Output the [X, Y] coordinate of the center of the cell containing the given text.  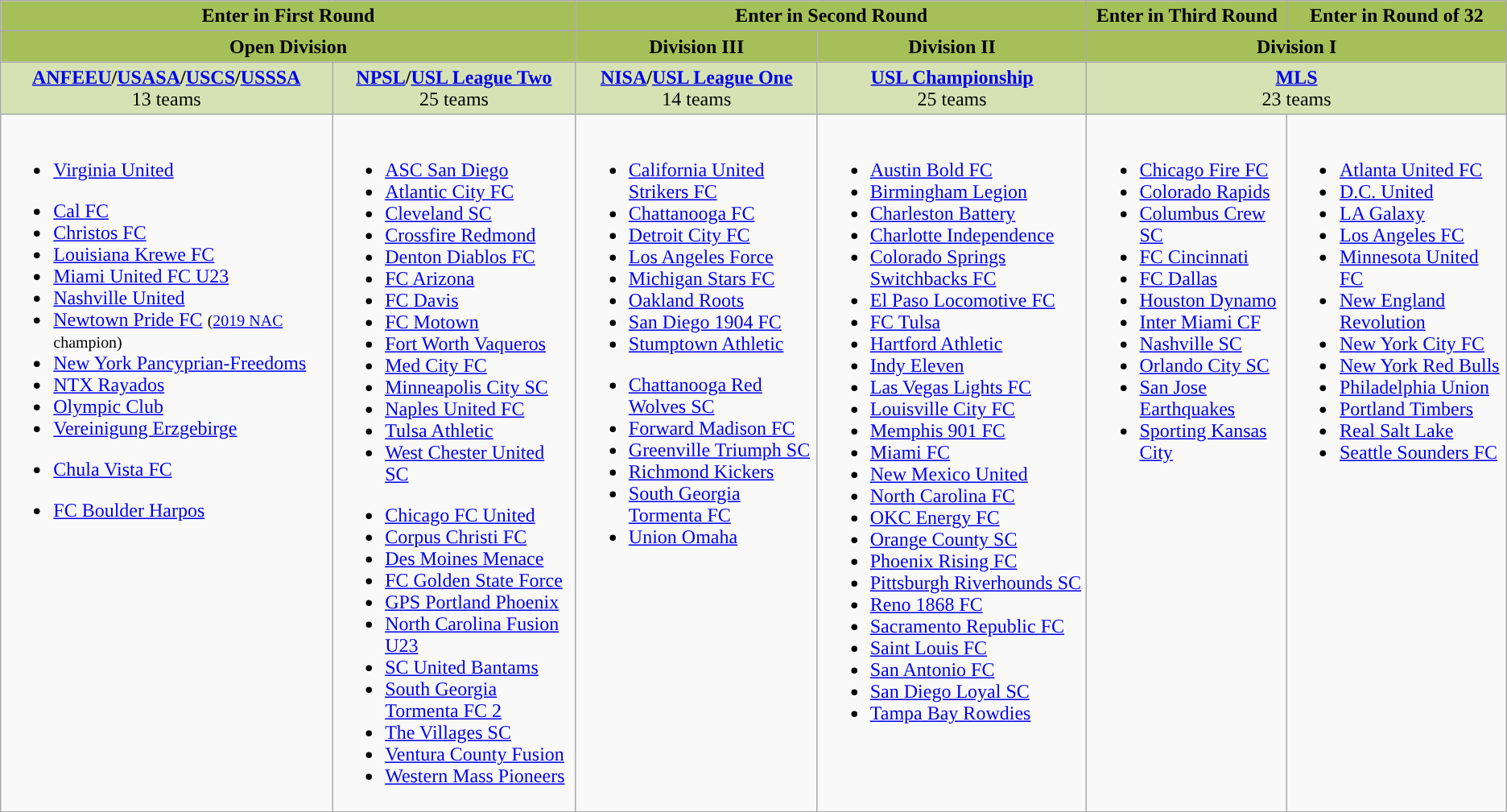
USL Championship25 teams [952, 89]
ANFEEU/USASA/USCS/USSSA13 teams [167, 89]
Division I [1296, 47]
MLS23 teams [1296, 89]
Enter in Second Round [831, 16]
Division II [952, 47]
NISA/USL League One14 teams [696, 89]
NPSL/USL League Two25 teams [454, 89]
Enter in First Round [288, 16]
Open Division [288, 47]
Enter in Third Round [1187, 16]
Enter in Round of 32 [1396, 16]
Division III [696, 47]
